Pinpoint the cell where the given text exists, returning its [X, Y] midpoint coordinate. 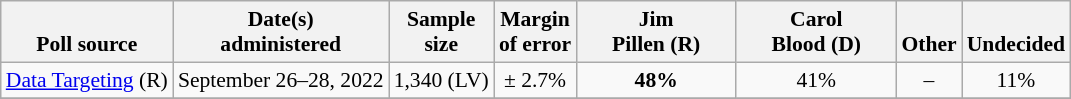
Date(s)administered [281, 32]
Data Targeting (R) [87, 80]
Other [928, 32]
Samplesize [442, 32]
– [928, 80]
Poll source [87, 32]
48% [656, 80]
CarolBlood (D) [816, 32]
September 26–28, 2022 [281, 80]
1,340 (LV) [442, 80]
Undecided [1016, 32]
Marginof error [535, 32]
41% [816, 80]
JimPillen (R) [656, 32]
± 2.7% [535, 80]
11% [1016, 80]
